Find where the given text appears and provide that cell's center as (x, y) coordinate. 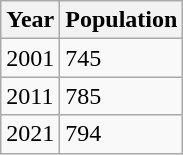
Year (30, 20)
Population (122, 20)
2001 (30, 58)
2011 (30, 96)
794 (122, 134)
2021 (30, 134)
745 (122, 58)
785 (122, 96)
